Locate the cell with the specified text and output its (x, y) center coordinate. 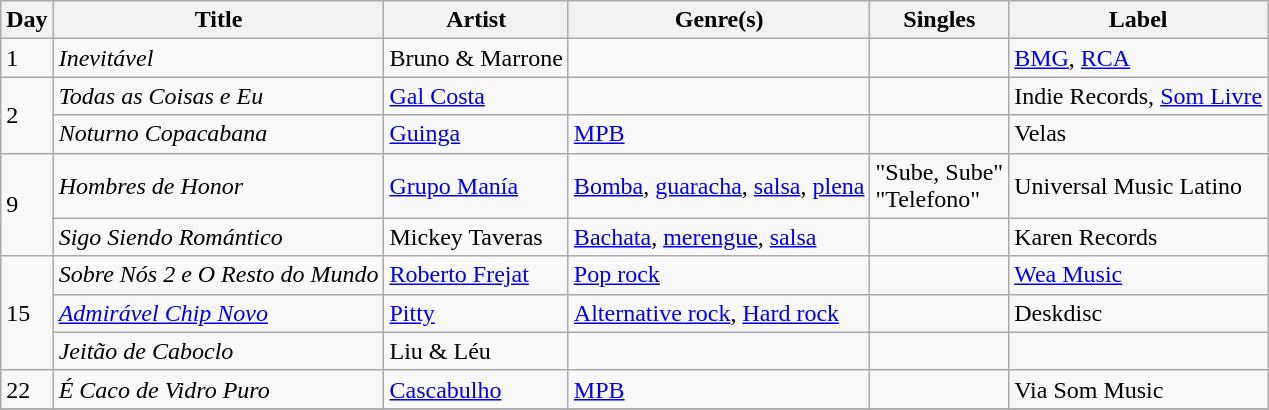
Deskdisc (1138, 313)
Guinga (476, 134)
Label (1138, 20)
Indie Records, Som Livre (1138, 96)
Roberto Frejat (476, 275)
Via Som Music (1138, 389)
Inevitável (218, 58)
Admirável Chip Novo (218, 313)
Artist (476, 20)
BMG, RCA (1138, 58)
Singles (940, 20)
Mickey Taveras (476, 237)
Title (218, 20)
Gal Costa (476, 96)
Pitty (476, 313)
15 (27, 313)
Cascabulho (476, 389)
Hombres de Honor (218, 186)
Noturno Copacabana (218, 134)
Genre(s) (719, 20)
1 (27, 58)
Todas as Coisas e Eu (218, 96)
Jeitão de Caboclo (218, 351)
9 (27, 204)
Day (27, 20)
"Sube, Sube""Telefono" (940, 186)
É Caco de Vidro Puro (218, 389)
Pop rock (719, 275)
Wea Music (1138, 275)
Bruno & Marrone (476, 58)
Velas (1138, 134)
Grupo Manía (476, 186)
Bomba, guaracha, salsa, plena (719, 186)
2 (27, 115)
Bachata, merengue, salsa (719, 237)
Liu & Léu (476, 351)
Karen Records (1138, 237)
Alternative rock, Hard rock (719, 313)
22 (27, 389)
Sigo Siendo Romántico (218, 237)
Sobre Nós 2 e O Resto do Mundo (218, 275)
Universal Music Latino (1138, 186)
